Scan for the cell matching the given text and deliver its (x, y) coordinate at center. 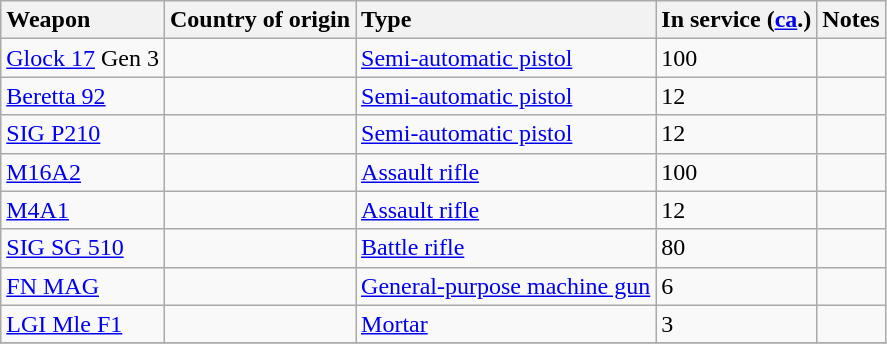
LGI Mle F1 (83, 324)
Mortar (506, 324)
SIG P210 (83, 134)
SIG SG 510 (83, 248)
Glock 17 Gen 3 (83, 58)
Notes (851, 20)
Weapon (83, 20)
Country of origin (260, 20)
3 (736, 324)
M4A1 (83, 210)
Beretta 92 (83, 96)
Battle rifle (506, 248)
In service (ca.) (736, 20)
6 (736, 286)
M16A2 (83, 172)
80 (736, 248)
General-purpose machine gun (506, 286)
FN MAG (83, 286)
Type (506, 20)
